Detect which cell encompasses the target text, then output its (x, y) center coordinate. 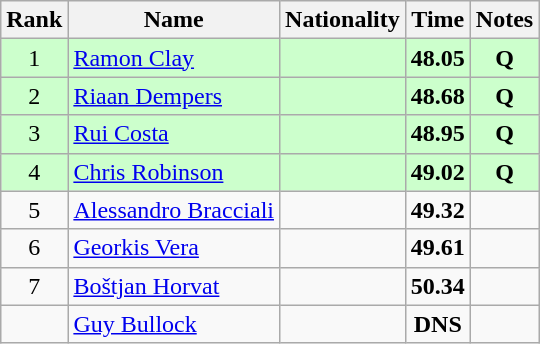
5 (34, 210)
Georkis Vera (174, 248)
Riaan Dempers (174, 96)
6 (34, 248)
4 (34, 172)
Boštjan Horvat (174, 286)
Rank (34, 20)
49.61 (438, 248)
Guy Bullock (174, 324)
49.32 (438, 210)
2 (34, 96)
Alessandro Bracciali (174, 210)
Rui Costa (174, 134)
49.02 (438, 172)
DNS (438, 324)
Nationality (343, 20)
Name (174, 20)
Ramon Clay (174, 58)
Time (438, 20)
Notes (504, 20)
50.34 (438, 286)
3 (34, 134)
Chris Robinson (174, 172)
48.05 (438, 58)
48.68 (438, 96)
48.95 (438, 134)
7 (34, 286)
1 (34, 58)
